Identify which cell holds the provided text, then report its [x, y] central coordinate. 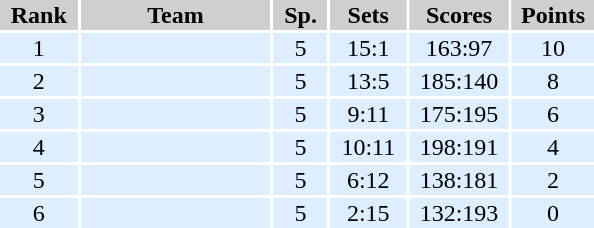
163:97 [459, 48]
1 [39, 48]
6:12 [368, 180]
185:140 [459, 81]
Sp. [300, 15]
Rank [39, 15]
3 [39, 114]
Team [176, 15]
8 [553, 81]
Scores [459, 15]
138:181 [459, 180]
175:195 [459, 114]
10 [553, 48]
Points [553, 15]
Sets [368, 15]
9:11 [368, 114]
13:5 [368, 81]
2:15 [368, 213]
198:191 [459, 147]
15:1 [368, 48]
10:11 [368, 147]
132:193 [459, 213]
0 [553, 213]
